Locate the cell with the specified text and output its (x, y) center coordinate. 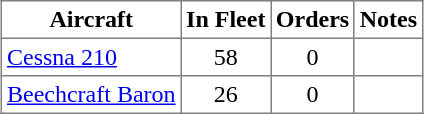
In Fleet (226, 20)
Notes (388, 20)
Orders (313, 20)
Aircraft (92, 20)
Cessna 210 (92, 57)
Beechcraft Baron (92, 95)
26 (226, 95)
58 (226, 57)
